Return (X, Y) of the center of cell containing provided text 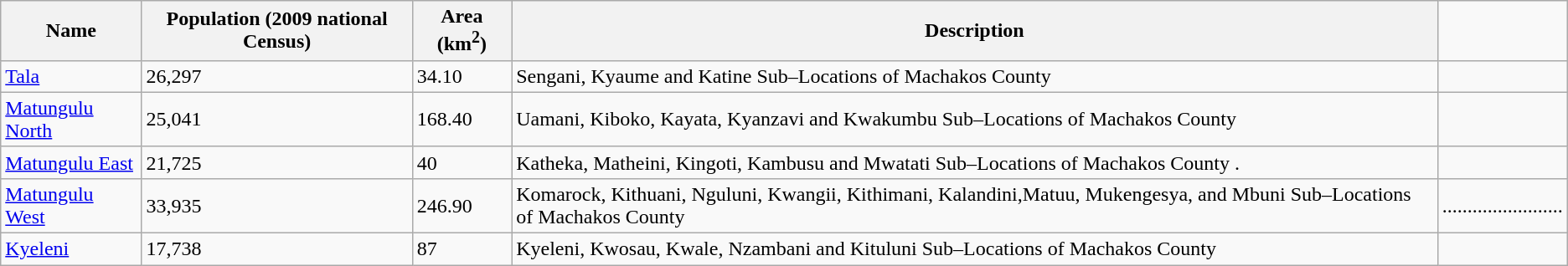
Kyeleni (71, 249)
Komarock, Kithuani, Nguluni, Kwangii, Kithimani, Kalandini,Matuu, Mukengesya, and Mbuni Sub–Locations of Machakos County (975, 206)
Sengani, Kyaume and Katine Sub–Locations of Machakos County (975, 76)
Area (km2) (462, 31)
21,725 (276, 162)
26,297 (276, 76)
Matungulu North (71, 119)
33,935 (276, 206)
Name (71, 31)
246.90 (462, 206)
87 (462, 249)
Description (975, 31)
25,041 (276, 119)
Kyeleni, Kwosau, Kwale, Nzambani and Kituluni Sub–Locations of Machakos County (975, 249)
34.10 (462, 76)
Katheka, Matheini, Kingoti, Kambusu and Mwatati Sub–Locations of Machakos County . (975, 162)
Matungulu West (71, 206)
40 (462, 162)
168.40 (462, 119)
........................ (1503, 206)
Uamani, Kiboko, Kayata, Kyanzavi and Kwakumbu Sub–Locations of Machakos County (975, 119)
Population (2009 national Census) (276, 31)
Tala (71, 76)
Matungulu East (71, 162)
17,738 (276, 249)
